Locate the cell with the specified text and output its [X, Y] center coordinate. 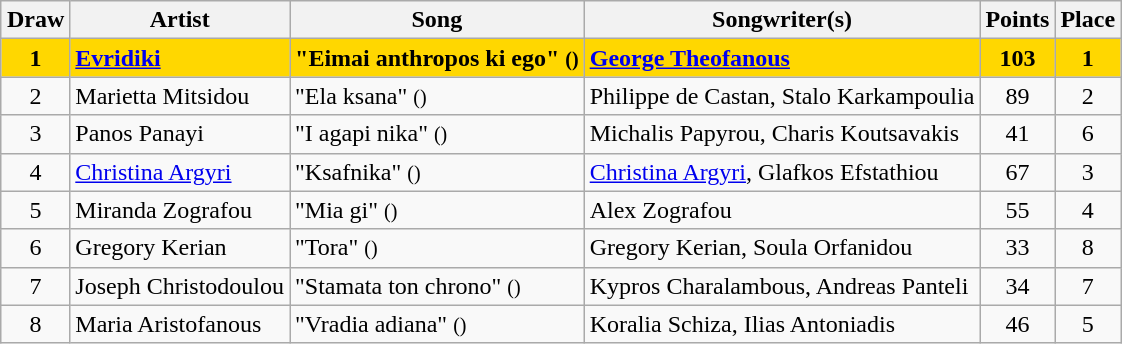
Gregory Kerian [180, 248]
"Mia gi" () [438, 210]
Artist [180, 20]
Joseph Christodoulou [180, 286]
103 [1018, 58]
Draw [35, 20]
Songwriter(s) [782, 20]
"Ksafnika" () [438, 172]
34 [1018, 286]
Michalis Papyrou, Charis Koutsavakis [782, 134]
Miranda Zografou [180, 210]
Alex Zografou [782, 210]
Philippe de Castan, Stalo Karkampoulia [782, 96]
Maria Aristofanous [180, 324]
"Vradia adiana" () [438, 324]
Evridiki [180, 58]
Christina Argyri, Glafkos Efstathiou [782, 172]
"Tora" () [438, 248]
Marietta Mitsidou [180, 96]
"Ela ksana" () [438, 96]
Points [1018, 20]
89 [1018, 96]
46 [1018, 324]
Song [438, 20]
Gregory Kerian, Soula Orfanidou [782, 248]
"Stamata ton chrono" () [438, 286]
41 [1018, 134]
Christina Argyri [180, 172]
Place [1088, 20]
55 [1018, 210]
67 [1018, 172]
George Theofanous [782, 58]
"Eimai anthropos ki ego" () [438, 58]
Panos Panayi [180, 134]
Koralia Schiza, Ilias Antoniadis [782, 324]
"I agapi nika" () [438, 134]
Kypros Charalambous, Andreas Panteli [782, 286]
33 [1018, 248]
